Provide the (X, Y) coordinate of the cell's center where the given text is located.  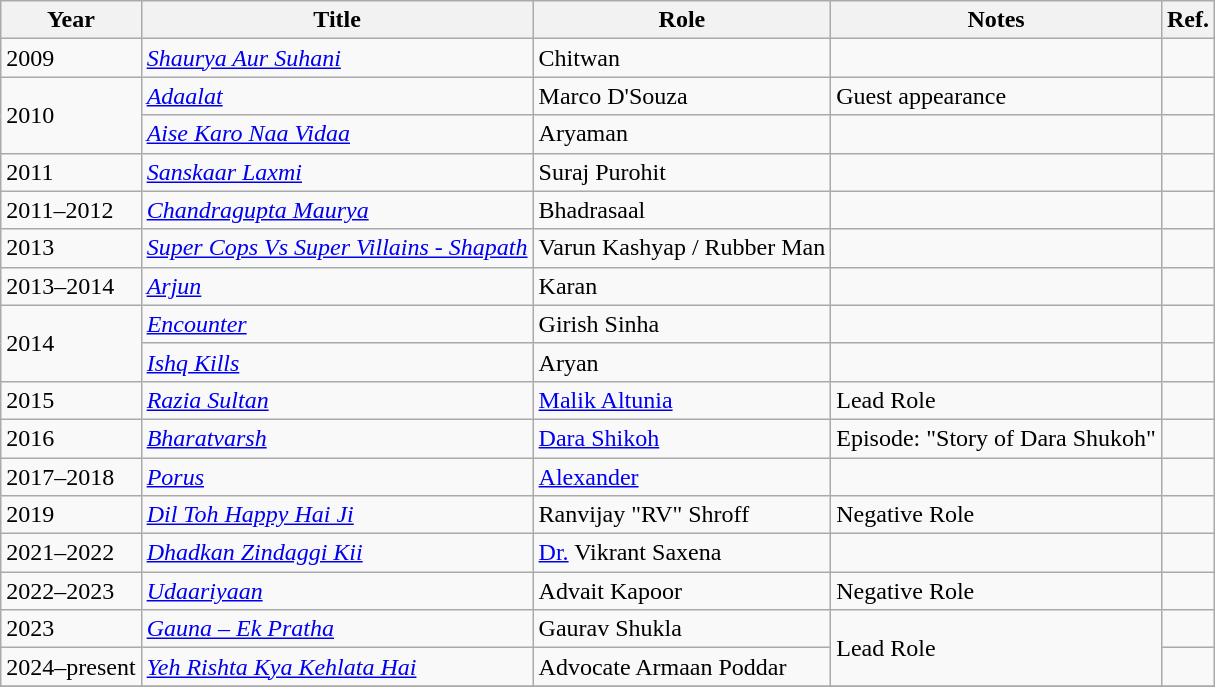
Varun Kashyap / Rubber Man (682, 248)
Guest appearance (996, 96)
Adaalat (337, 96)
Super Cops Vs Super Villains - Shapath (337, 248)
Gauna – Ek Pratha (337, 629)
Ranvijay "RV" Shroff (682, 515)
Bharatvarsh (337, 438)
2015 (71, 400)
Gaurav Shukla (682, 629)
Aise Karo Naa Vidaa (337, 134)
2019 (71, 515)
Aryan (682, 362)
2014 (71, 343)
Arjun (337, 286)
2016 (71, 438)
Dara Shikoh (682, 438)
Marco D'Souza (682, 96)
Year (71, 20)
Dr. Vikrant Saxena (682, 553)
Karan (682, 286)
Advocate Armaan Poddar (682, 667)
Dhadkan Zindaggi Kii (337, 553)
2011 (71, 172)
Role (682, 20)
2022–2023 (71, 591)
Advait Kapoor (682, 591)
Razia Sultan (337, 400)
2017–2018 (71, 477)
Sanskaar Laxmi (337, 172)
2011–2012 (71, 210)
Chitwan (682, 58)
Yeh Rishta Kya Kehlata Hai (337, 667)
2010 (71, 115)
Chandragupta Maurya (337, 210)
Alexander (682, 477)
Porus (337, 477)
Title (337, 20)
Ishq Kills (337, 362)
2013–2014 (71, 286)
Episode: "Story of Dara Shukoh" (996, 438)
Aryaman (682, 134)
2009 (71, 58)
2021–2022 (71, 553)
Shaurya Aur Suhani (337, 58)
Encounter (337, 324)
Bhadrasaal (682, 210)
Suraj Purohit (682, 172)
Malik Altunia (682, 400)
2013 (71, 248)
Girish Sinha (682, 324)
Dil Toh Happy Hai Ji (337, 515)
2024–present (71, 667)
2023 (71, 629)
Ref. (1188, 20)
Notes (996, 20)
Udaariyaan (337, 591)
